Provide the (X, Y) coordinate of the cell's center where the given text is located.  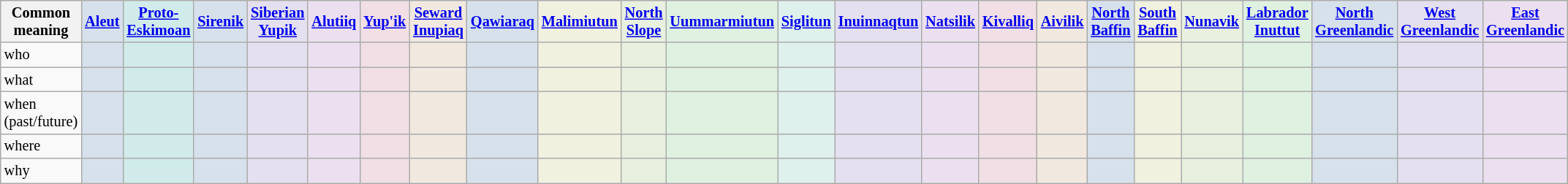
Uummarmiutun (722, 21)
Siglitun (806, 21)
Yup'ik (385, 21)
Nunavik (1212, 21)
Aivilik (1063, 21)
North Greenlandic (1354, 21)
East Greenlandic (1525, 21)
Aleut (102, 21)
Natsilik (950, 21)
Malimiutun (580, 21)
North Baffin (1110, 21)
when (past/future) (41, 112)
Qawiaraq (503, 21)
Common meaning (41, 21)
Proto-Eskimoan (158, 21)
North Slope (644, 21)
Seward Inupiaq (439, 21)
where (41, 146)
Labrador Inuttut (1277, 21)
why (41, 171)
South Baffin (1157, 21)
what (41, 80)
Sirenik (221, 21)
Alutiiq (333, 21)
Siberian Yupik (278, 21)
Kivalliq (1008, 21)
West Greenlandic (1440, 21)
who (41, 55)
Inuinnaqtun (879, 21)
